Detect which cell encompasses the target text, then output its (X, Y) center coordinate. 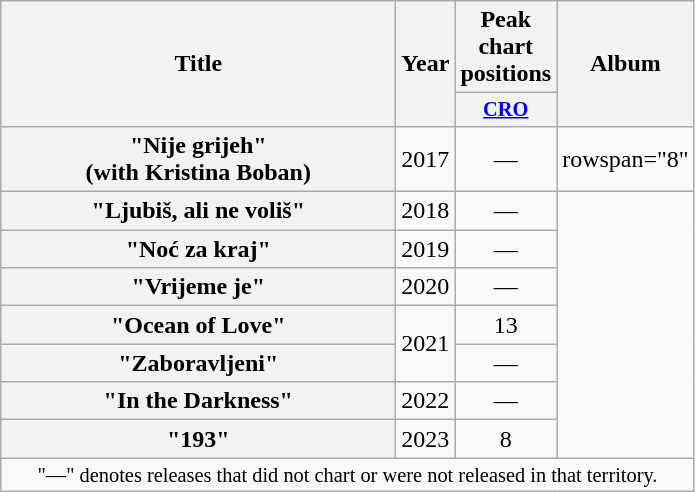
2019 (426, 249)
13 (506, 325)
2018 (426, 211)
"Ljubiš, ali ne voliš" (198, 211)
"Noć za kraj" (198, 249)
CRO (506, 110)
"—" denotes releases that did not chart or were not released in that territory. (348, 475)
Album (626, 64)
Year (426, 64)
2017 (426, 158)
"Ocean of Love" (198, 325)
2023 (426, 439)
"Nije grijeh"(with Kristina Boban) (198, 158)
"Zaboravljeni" (198, 363)
"193" (198, 439)
rowspan="8" (626, 158)
8 (506, 439)
"Vrijeme je" (198, 287)
"In the Darkness" (198, 401)
Title (198, 64)
2020 (426, 287)
Peak chart positions (506, 47)
2022 (426, 401)
2021 (426, 344)
